Search for the cell housing the specified text and yield its [X, Y] center coordinate. 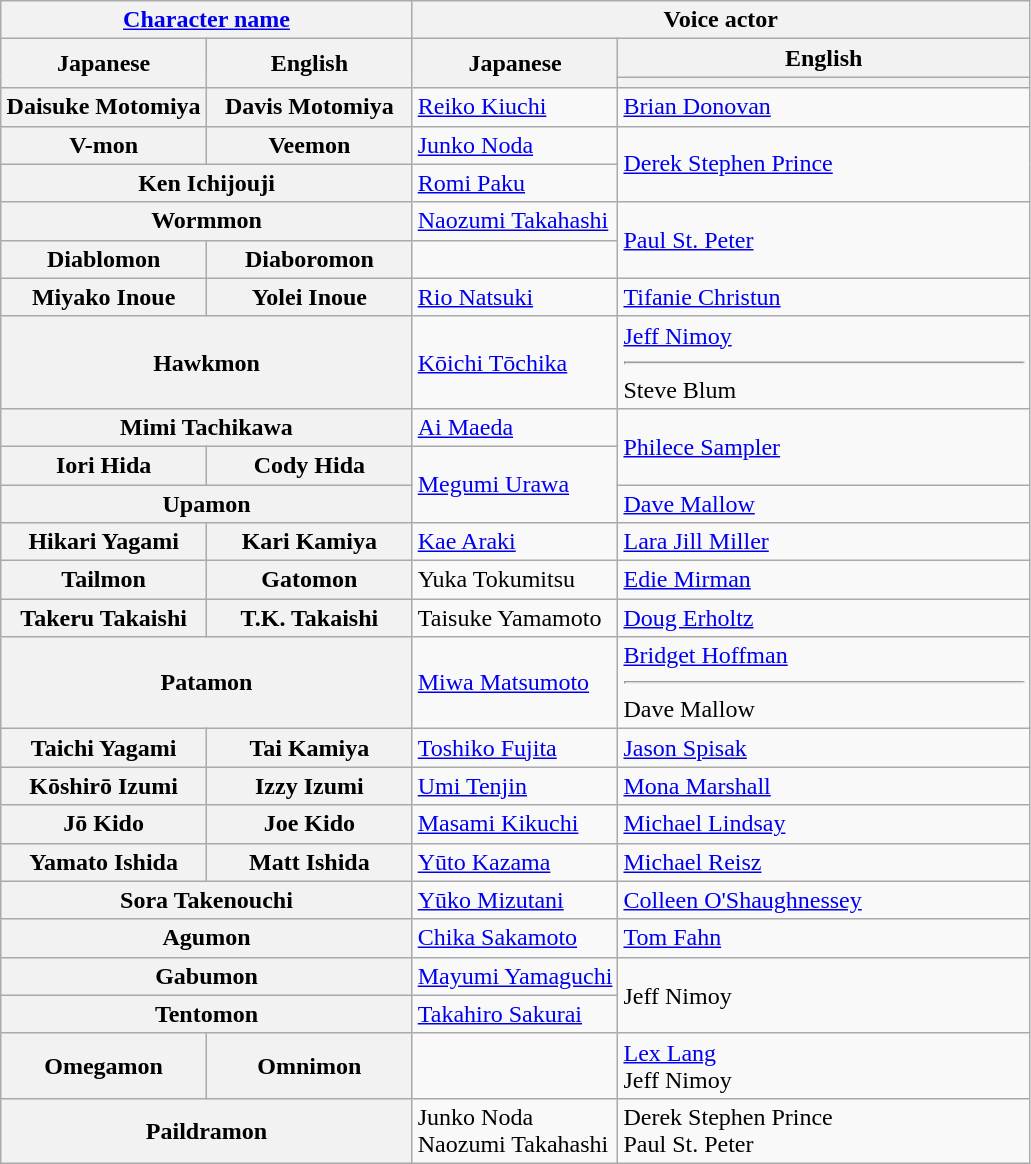
Mona Marshall [824, 786]
Dave Mallow [824, 503]
Hikari Yagami [104, 542]
Mimi Tachikawa [206, 427]
Izzy Izumi [309, 786]
Joe Kido [309, 824]
Paul St. Peter [824, 240]
Bridget HoffmanDave Mallow [824, 683]
Tentomon [206, 1014]
Diaboromon [309, 259]
Megumi Urawa [515, 484]
Kōshirō Izumi [104, 786]
Jō Kido [104, 824]
Toshiko Fujita [515, 748]
Takahiro Sakurai [515, 1014]
Voice actor [720, 20]
Kari Kamiya [309, 542]
Yolei Inoue [309, 297]
Takeru Takaishi [104, 618]
Tom Fahn [824, 938]
Yamato Ishida [104, 862]
Taichi Yagami [104, 748]
Jeff Nimoy [824, 995]
Gatomon [309, 580]
Miwa Matsumoto [515, 683]
Tifanie Christun [824, 297]
Sora Takenouchi [206, 900]
Brian Donovan [824, 107]
Lara Jill Miller [824, 542]
Veemon [309, 145]
Umi Tenjin [515, 786]
Iori Hida [104, 465]
Yūto Kazama [515, 862]
Upamon [206, 503]
Tai Kamiya [309, 748]
Kōichi Tōchika [515, 362]
Masami Kikuchi [515, 824]
Jason Spisak [824, 748]
Paildramon [206, 1130]
Junko NodaNaozumi Takahashi [515, 1130]
Miyako Inoue [104, 297]
Wormmon [206, 221]
Romi Paku [515, 183]
Edie Mirman [824, 580]
Ken Ichijouji [206, 183]
Derek Stephen PrincePaul St. Peter [824, 1130]
Rio Natsuki [515, 297]
Diablomon [104, 259]
Character name [206, 20]
Taisuke Yamamoto [515, 618]
Patamon [206, 683]
Yūko Mizutani [515, 900]
V-mon [104, 145]
Hawkmon [206, 362]
Jeff NimoySteve Blum [824, 362]
Agumon [206, 938]
Gabumon [206, 976]
Lex LangJeff Nimoy [824, 1066]
T.K. Takaishi [309, 618]
Michael Lindsay [824, 824]
Philece Sampler [824, 446]
Derek Stephen Prince [824, 164]
Chika Sakamoto [515, 938]
Davis Motomiya [309, 107]
Cody Hida [309, 465]
Junko Noda [515, 145]
Naozumi Takahashi [515, 221]
Doug Erholtz [824, 618]
Kae Araki [515, 542]
Matt Ishida [309, 862]
Yuka Tokumitsu [515, 580]
Tailmon [104, 580]
Mayumi Yamaguchi [515, 976]
Colleen O'Shaughnessey [824, 900]
Ai Maeda [515, 427]
Reiko Kiuchi [515, 107]
Michael Reisz [824, 862]
Omegamon [104, 1066]
Daisuke Motomiya [104, 107]
Omnimon [309, 1066]
